Capture the cell that displays the provided text and extract its (X, Y) central coordinate. 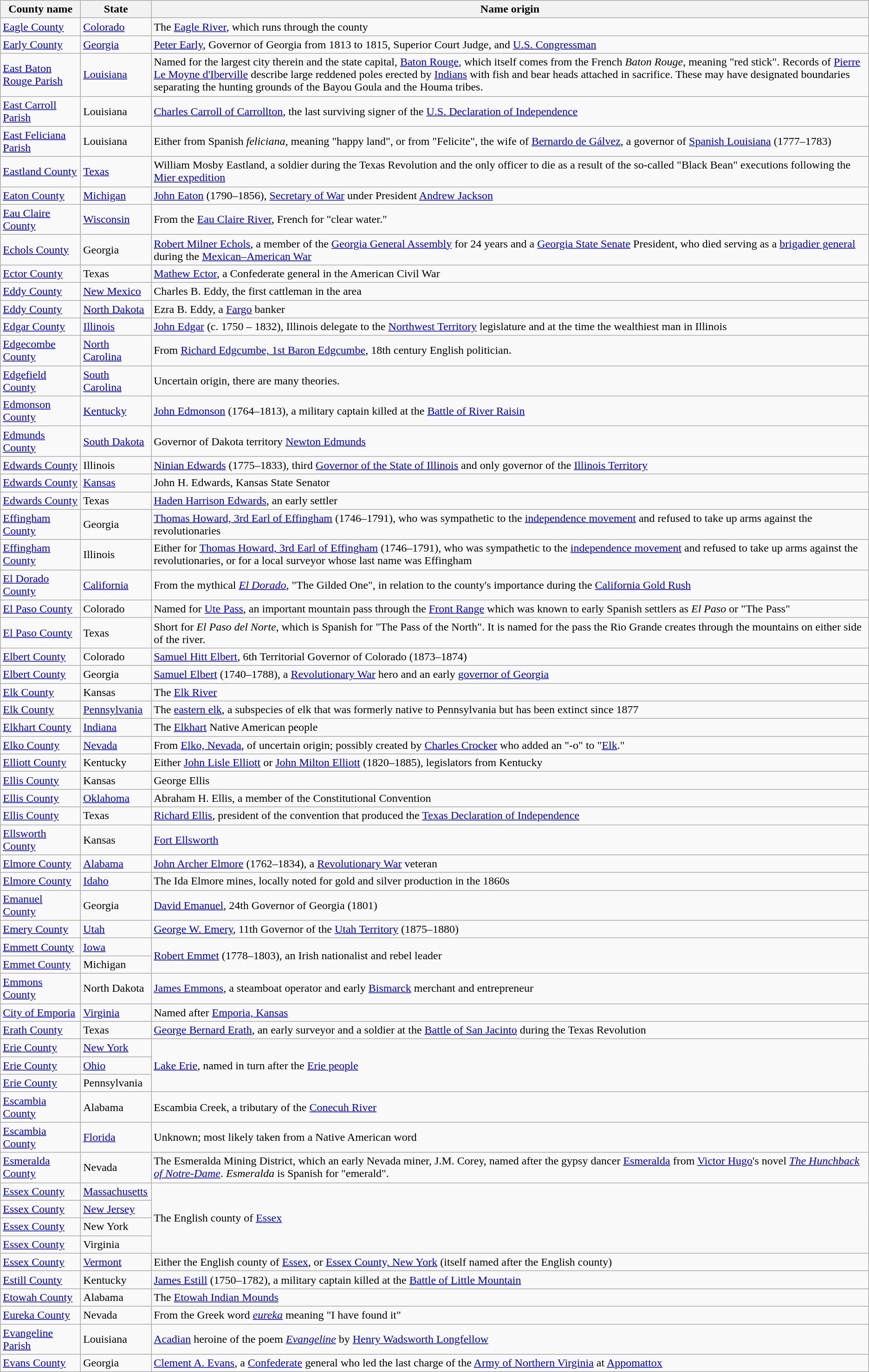
Echols County (41, 250)
Edmunds County (41, 441)
The English county of Essex (510, 1218)
Ector County (41, 273)
Named for Ute Pass, an important mountain pass through the Front Range which was known to early Spanish settlers as El Paso or "The Pass" (510, 609)
Mathew Ector, a Confederate general in the American Civil War (510, 273)
The eastern elk, a subspecies of elk that was formerly native to Pennsylvania but has been extinct since 1877 (510, 710)
Escambia Creek, a tributary of the Conecuh River (510, 1107)
Either the English county of Essex, or Essex County, New York (itself named after the English county) (510, 1262)
Eastland County (41, 172)
George Bernard Erath, an early surveyor and a soldier at the Battle of San Jacinto during the Texas Revolution (510, 1030)
Robert Emmet (1778–1803), an Irish nationalist and rebel leader (510, 956)
Edgefield County (41, 381)
Richard Ellis, president of the convention that produced the Texas Declaration of Independence (510, 816)
Samuel Hitt Elbert, 6th Territorial Governor of Colorado (1873–1874) (510, 657)
East Feliciana Parish (41, 141)
The Elk River (510, 692)
Charles B. Eddy, the first cattleman in the area (510, 291)
Edgecombe County (41, 351)
George W. Emery, 11th Governor of the Utah Territory (1875–1880) (510, 929)
Lake Erie, named in turn after the Erie people (510, 1066)
Ohio (116, 1066)
Elkhart County (41, 728)
East Carroll Parish (41, 111)
The Etowah Indian Mounds (510, 1297)
George Ellis (510, 780)
Etowah County (41, 1297)
Emmet County (41, 964)
Esmeralda County (41, 1167)
Uncertain origin, there are many theories. (510, 381)
Clement A. Evans, a Confederate general who led the last charge of the Army of Northern Virginia at Appomattox (510, 1363)
Evans County (41, 1363)
New Jersey (116, 1209)
The Ida Elmore mines, locally noted for gold and silver production in the 1860s (510, 881)
Acadian heroine of the poem Evangeline by Henry Wadsworth Longfellow (510, 1339)
Emanuel County (41, 905)
Ezra B. Eddy, a Fargo banker (510, 309)
Edmonson County (41, 411)
From Elko, Nevada, of uncertain origin; possibly created by Charles Crocker who added an "-o" to "Elk." (510, 745)
Estill County (41, 1280)
Iowa (116, 947)
Unknown; most likely taken from a Native American word (510, 1138)
The Elkhart Native American people (510, 728)
John Edgar (c. 1750 – 1832), Illinois delegate to the Northwest Territory legislature and at the time the wealthiest man in Illinois (510, 327)
Abraham H. Ellis, a member of the Constitutional Convention (510, 798)
Either John Lisle Elliott or John Milton Elliott (1820–1885), legislators from Kentucky (510, 763)
From the Greek word eureka meaning "I have found it" (510, 1315)
Indiana (116, 728)
John Eaton (1790–1856), Secretary of War under President Andrew Jackson (510, 195)
City of Emporia (41, 1013)
New Mexico (116, 291)
South Dakota (116, 441)
Erath County (41, 1030)
Evangeline Parish (41, 1339)
County name (41, 9)
The Eagle River, which runs through the county (510, 27)
California (116, 585)
James Estill (1750–1782), a military captain killed at the Battle of Little Mountain (510, 1280)
From the mythical El Dorado, "The Gilded One", in relation to the county's importance during the California Gold Rush (510, 585)
Wisconsin (116, 219)
Early County (41, 45)
Ellsworth County (41, 839)
John H. Edwards, Kansas State Senator (510, 483)
Charles Carroll of Carrollton, the last surviving signer of the U.S. Declaration of Independence (510, 111)
Either from Spanish feliciana, meaning "happy land", or from "Felicite", the wife of Bernardo de Gálvez, a governor of Spanish Louisiana (1777–1783) (510, 141)
Emmett County (41, 947)
Name origin (510, 9)
From the Eau Claire River, French for "clear water." (510, 219)
Elliott County (41, 763)
Haden Harrison Edwards, an early settler (510, 501)
Edgar County (41, 327)
North Carolina (116, 351)
From Richard Edgcumbe, 1st Baron Edgcumbe, 18th century English politician. (510, 351)
John Archer Elmore (1762–1834), a Revolutionary War veteran (510, 864)
Samuel Elbert (1740–1788), a Revolutionary War hero and an early governor of Georgia (510, 674)
Florida (116, 1138)
Oklahoma (116, 798)
Idaho (116, 881)
Elko County (41, 745)
El Dorado County (41, 585)
Vermont (116, 1262)
South Carolina (116, 381)
Governor of Dakota territory Newton Edmunds (510, 441)
Emery County (41, 929)
David Emanuel, 24th Governor of Georgia (1801) (510, 905)
Peter Early, Governor of Georgia from 1813 to 1815, Superior Court Judge, and U.S. Congressman (510, 45)
John Edmonson (1764–1813), a military captain killed at the Battle of River Raisin (510, 411)
Fort Ellsworth (510, 839)
Eau Claire County (41, 219)
Eagle County (41, 27)
Utah (116, 929)
Ninian Edwards (1775–1833), third Governor of the State of Illinois and only governor of the Illinois Territory (510, 465)
James Emmons, a steamboat operator and early Bismarck merchant and entrepreneur (510, 988)
State (116, 9)
Emmons County (41, 988)
Eureka County (41, 1315)
East Baton Rouge Parish (41, 75)
Massachusetts (116, 1191)
Eaton County (41, 195)
Named after Emporia, Kansas (510, 1013)
